Pinpoint the cell where the given text exists, returning its [X, Y] midpoint coordinate. 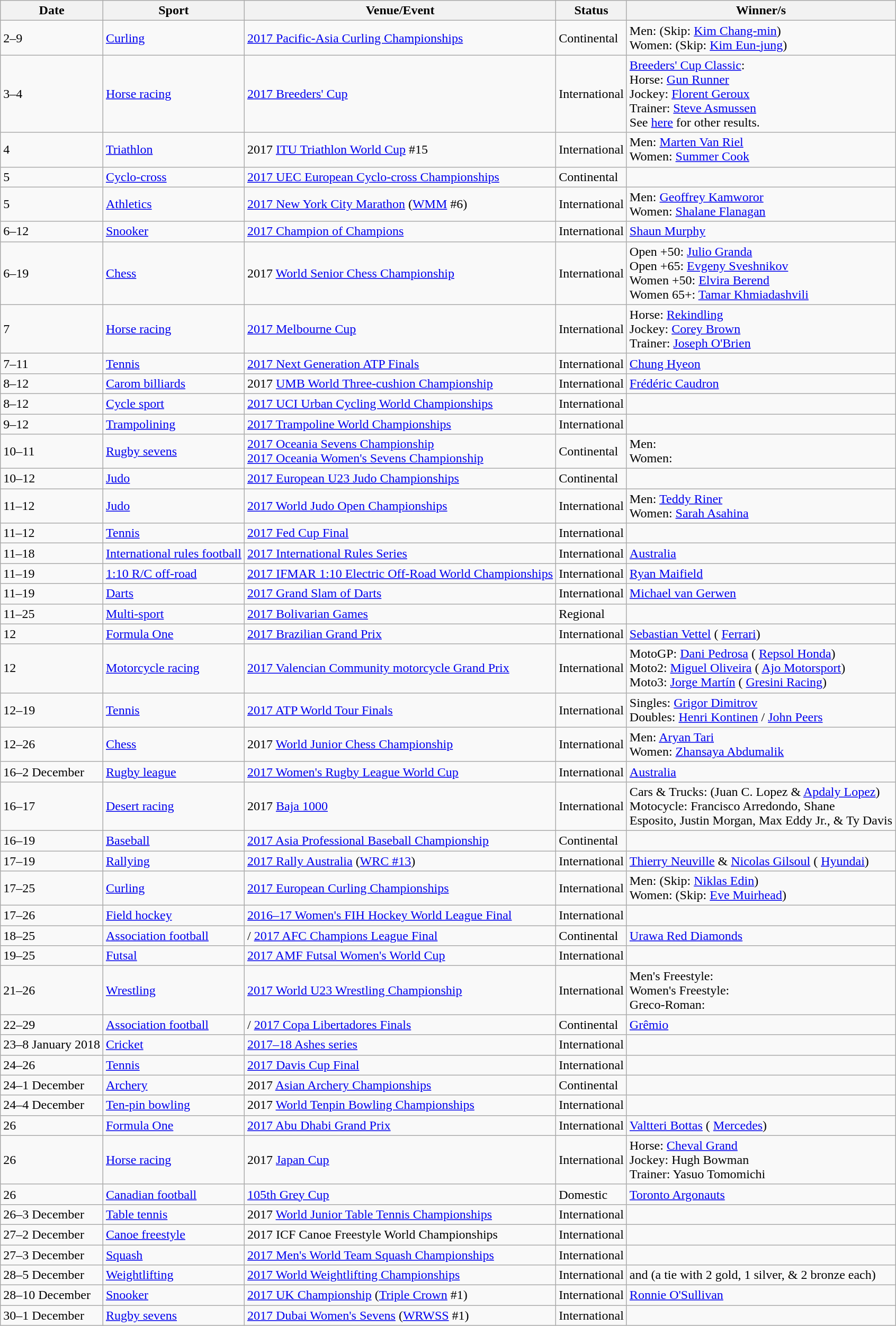
Venue/Event [400, 11]
2017 AMF Futsal Women's World Cup [400, 956]
11–25 [52, 614]
Wrestling [174, 990]
16–19 [52, 840]
12–26 [52, 745]
Field hockey [174, 916]
Darts [174, 594]
Sebastian Vettel ( Ferrari) [760, 634]
30–1 December [52, 1315]
Winner/s [760, 11]
2017 UMB World Three-cushion Championship [400, 383]
2017 Trampoline World Championships [400, 424]
/ 2017 AFC Champions League Final [400, 936]
Date [52, 11]
2017 Asian Archery Championships [400, 1085]
24–1 December [52, 1085]
27–2 December [52, 1234]
Sport [174, 11]
7 [52, 329]
Michael van Gerwen [760, 594]
7–11 [52, 363]
Weightlifting [174, 1275]
16–2 December [52, 772]
Frédéric Caudron [760, 383]
Canoe freestyle [174, 1234]
2017 Melbourne Cup [400, 329]
2–9 [52, 38]
Shaun Murphy [760, 231]
2017 Women's Rugby League World Cup [400, 772]
Thierry Neuville & Nicolas Gilsoul ( Hyundai) [760, 861]
Men: (Skip: Kim Chang-min)Women: (Skip: Kim Eun-jung) [760, 38]
and (a tie with 2 gold, 1 silver, & 2 bronze each) [760, 1275]
12–19 [52, 710]
26–3 December [52, 1214]
Horse: RekindlingJockey: Corey BrownTrainer: Joseph O'Brien [760, 329]
6–12 [52, 231]
2017 Grand Slam of Darts [400, 594]
10–12 [52, 479]
Men: Teddy RinerWomen: Sarah Asahina [760, 506]
22–29 [52, 1025]
2017 World Tenpin Bowling Championships [400, 1105]
/ 2017 Copa Libertadores Finals [400, 1025]
Chung Hyeon [760, 363]
2017 Baja 1000 [400, 806]
2017 Valencian Community motorcycle Grand Prix [400, 668]
Men: (Skip: Niklas Edin)Women: (Skip: Eve Muirhead) [760, 889]
2017 European Curling Championships [400, 889]
2017 Davis Cup Final [400, 1065]
2017 New York City Marathon (WMM #6) [400, 204]
Archery [174, 1085]
11–18 [52, 553]
2017 ICF Canoe Freestyle World Championships [400, 1234]
21–26 [52, 990]
Multi-sport [174, 614]
23–8 January 2018 [52, 1045]
Men's Freestyle: Women's Freestyle: Greco-Roman: [760, 990]
Rallying [174, 861]
27–3 December [52, 1255]
2017 Dubai Women's Sevens (WRWSS #1) [400, 1315]
3–4 [52, 94]
17–19 [52, 861]
Valtteri Bottas ( Mercedes) [760, 1125]
2017 Brazilian Grand Prix [400, 634]
2017 European U23 Judo Championships [400, 479]
Canadian football [174, 1194]
2017 Abu Dhabi Grand Prix [400, 1125]
2017 IFMAR 1:10 Electric Off-Road World Championships [400, 574]
9–12 [52, 424]
Men: Marten Van RielWomen: Summer Cook [760, 149]
Status [592, 11]
6–19 [52, 273]
2017 World Junior Chess Championship [400, 745]
Breeders' Cup Classic:Horse: Gun RunnerJockey: Florent GerouxTrainer: Steve AsmussenSee here for other results. [760, 94]
International rules football [174, 553]
Futsal [174, 956]
Rugby league [174, 772]
Athletics [174, 204]
Motorcycle racing [174, 668]
16–17 [52, 806]
18–25 [52, 936]
2017 Pacific-Asia Curling Championships [400, 38]
2017 World U23 Wrestling Championship [400, 990]
Ronnie O'Sullivan [760, 1295]
Table tennis [174, 1214]
2017 ATP World Tour Finals [400, 710]
17–26 [52, 916]
2017 Oceania Sevens Championship 2017 Oceania Women's Sevens Championship [400, 451]
2017–18 Ashes series [400, 1045]
10–11 [52, 451]
Regional [592, 614]
Carom billiards [174, 383]
2017 World Judo Open Championships [400, 506]
Cricket [174, 1045]
Men: Geoffrey KamwororWomen: Shalane Flanagan [760, 204]
2017 UCI Urban Cycling World Championships [400, 404]
1:10 R/C off-road [174, 574]
2017 Next Generation ATP Finals [400, 363]
2017 International Rules Series [400, 553]
2016–17 Women's FIH Hockey World League Final [400, 916]
Squash [174, 1255]
2017 Men's World Team Squash Championships [400, 1255]
MotoGP: Dani Pedrosa ( Repsol Honda)Moto2: Miguel Oliveira ( Ajo Motorsport)Moto3: Jorge Martín ( Gresini Racing) [760, 668]
2017 UEC European Cyclo-cross Championships [400, 177]
2017 ITU Triathlon World Cup #15 [400, 149]
2017 Breeders' Cup [400, 94]
2017 Asia Professional Baseball Championship [400, 840]
Desert racing [174, 806]
2017 Rally Australia (WRC #13) [400, 861]
2017 Fed Cup Final [400, 533]
2017 World Junior Table Tennis Championships [400, 1214]
2017 World Senior Chess Championship [400, 273]
Baseball [174, 840]
Domestic [592, 1194]
Ryan Maifield [760, 574]
Cyclo-cross [174, 177]
2017 Champion of Champions [400, 231]
24–26 [52, 1065]
Men: Women: [760, 451]
Men: Aryan TariWomen: Zhansaya Abdumalik [760, 745]
Toronto Argonauts [760, 1194]
Ten-pin bowling [174, 1105]
Trampolining [174, 424]
Horse: Cheval GrandJockey: Hugh BowmanTrainer: Yasuo Tomomichi [760, 1160]
Grêmio [760, 1025]
24–4 December [52, 1105]
Triathlon [174, 149]
105th Grey Cup [400, 1194]
4 [52, 149]
Urawa Red Diamonds [760, 936]
Cars & Trucks: (Juan C. Lopez & Apdaly Lopez)Motocycle: Francisco Arredondo, ShaneEsposito, Justin Morgan, Max Eddy Jr., & Ty Davis [760, 806]
19–25 [52, 956]
Cycle sport [174, 404]
2017 Bolivarian Games [400, 614]
2017 UK Championship (Triple Crown #1) [400, 1295]
28–10 December [52, 1295]
Open +50: Julio GrandaOpen +65: Evgeny SveshnikovWomen +50: Elvira BerendWomen 65+: Tamar Khmiadashvili [760, 273]
28–5 December [52, 1275]
Singles: Grigor DimitrovDoubles: Henri Kontinen / John Peers [760, 710]
2017 Japan Cup [400, 1160]
17–25 [52, 889]
2017 World Weightlifting Championships [400, 1275]
